Locate the cell with the specified text and output its [X, Y] center coordinate. 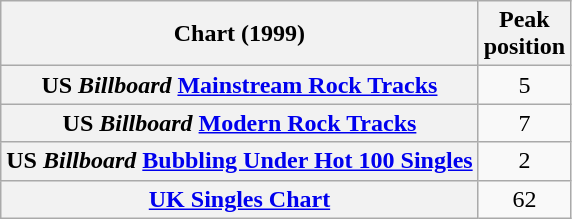
UK Singles Chart [240, 199]
7 [524, 123]
2 [524, 161]
Chart (1999) [240, 34]
Peakposition [524, 34]
US Billboard Modern Rock Tracks [240, 123]
62 [524, 199]
US Billboard Bubbling Under Hot 100 Singles [240, 161]
US Billboard Mainstream Rock Tracks [240, 85]
5 [524, 85]
